Pinpoint the cell where the given text exists, returning its [X, Y] midpoint coordinate. 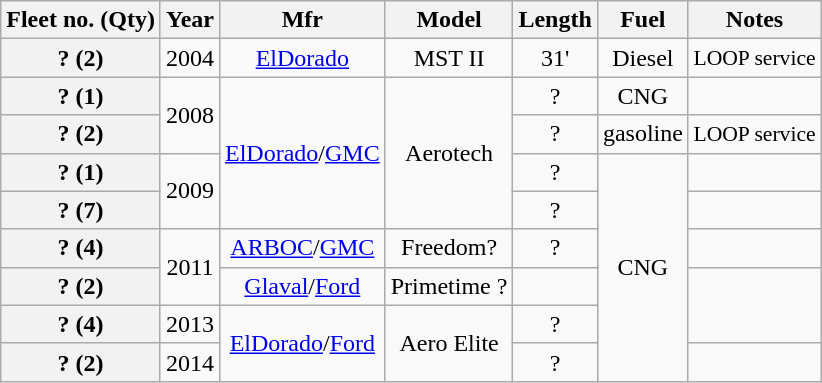
Primetime ? [449, 286]
Length [555, 20]
? (7) [81, 210]
2008 [190, 115]
Freedom? [449, 248]
2014 [190, 362]
ElDorado [302, 58]
Glaval/Ford [302, 286]
Aero Elite [449, 343]
Diesel [642, 58]
Fuel [642, 20]
2013 [190, 324]
2011 [190, 267]
Fleet no. (Qty) [81, 20]
2004 [190, 58]
Notes [754, 20]
Aerotech [449, 153]
Year [190, 20]
ARBOC/GMC [302, 248]
2009 [190, 191]
Model [449, 20]
Mfr [302, 20]
ElDorado/GMC [302, 153]
gasoline [642, 134]
MST II [449, 58]
31' [555, 58]
ElDorado/Ford [302, 343]
